Determine the [x, y] coordinate at the center of the cell enclosing the given text.  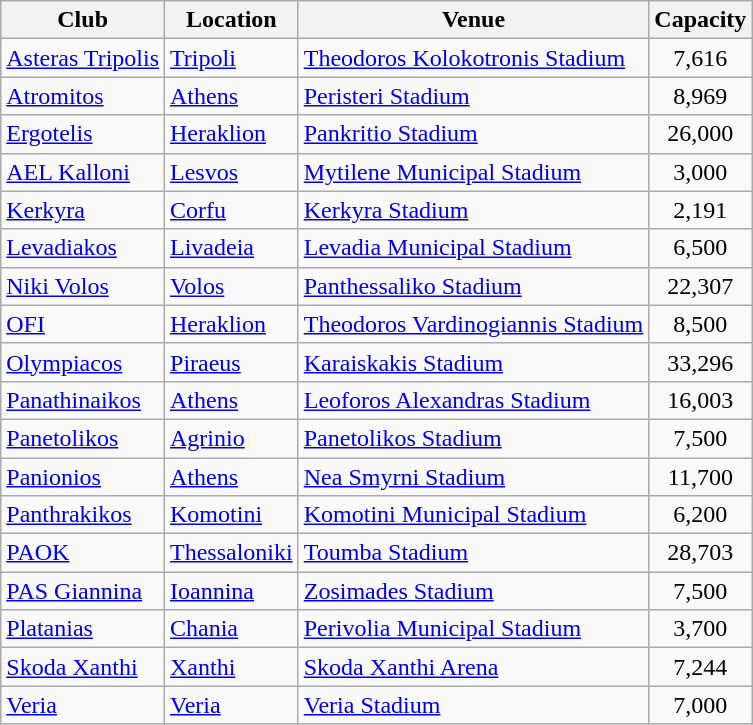
Corfu [232, 210]
Kerkyra [83, 210]
Piraeus [232, 362]
8,500 [700, 324]
Panetolikos Stadium [474, 438]
OFI [83, 324]
26,000 [700, 134]
Olympiacos [83, 362]
Panionios [83, 477]
Toumba Stadium [474, 553]
Skoda Xanthi [83, 667]
6,500 [700, 248]
Chania [232, 629]
Panetolikos [83, 438]
Panthrakikos [83, 515]
7,000 [700, 705]
Lesvos [232, 172]
Peristeri Stadium [474, 96]
Levadiakos [83, 248]
7,616 [700, 58]
11,700 [700, 477]
Panthessaliko Stadium [474, 286]
Niki Volos [83, 286]
Zosimades Stadium [474, 591]
Veria Stadium [474, 705]
Xanthi [232, 667]
22,307 [700, 286]
Volos [232, 286]
Asteras Tripolis [83, 58]
Perivolia Municipal Stadium [474, 629]
Location [232, 20]
Komotini Municipal Stadium [474, 515]
Pankritio Stadium [474, 134]
3,000 [700, 172]
AEL Kalloni [83, 172]
Club [83, 20]
Nea Smyrni Stadium [474, 477]
Theodoros Kolokotronis Stadium [474, 58]
Levadia Municipal Stadium [474, 248]
Karaiskakis Stadium [474, 362]
Skoda Xanthi Arena [474, 667]
Ioannina [232, 591]
28,703 [700, 553]
2,191 [700, 210]
33,296 [700, 362]
7,244 [700, 667]
Livadeia [232, 248]
Capacity [700, 20]
PAS Giannina [83, 591]
Platanias [83, 629]
PAOK [83, 553]
Kerkyra Stadium [474, 210]
Panathinaikos [83, 400]
6,200 [700, 515]
Mytilene Municipal Stadium [474, 172]
Tripoli [232, 58]
16,003 [700, 400]
Atromitos [83, 96]
Agrinio [232, 438]
Komotini [232, 515]
Ergotelis [83, 134]
8,969 [700, 96]
Thessaloniki [232, 553]
Leoforos Alexandras Stadium [474, 400]
Theodoros Vardinogiannis Stadium [474, 324]
Venue [474, 20]
3,700 [700, 629]
